Identify which cell holds the provided text, then report its (X, Y) central coordinate. 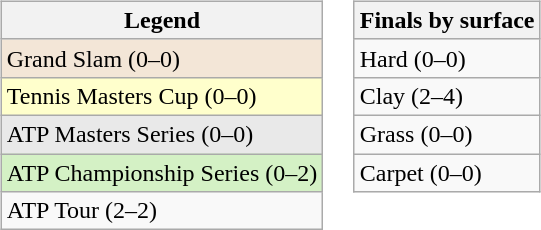
Clay (2–4) (447, 96)
ATP Tour (2–2) (162, 211)
Finals by surface (447, 20)
Grand Slam (0–0) (162, 58)
Tennis Masters Cup (0–0) (162, 96)
Hard (0–0) (447, 58)
ATP Masters Series (0–0) (162, 134)
Carpet (0–0) (447, 173)
Grass (0–0) (447, 134)
ATP Championship Series (0–2) (162, 173)
Legend (162, 20)
